Scan for the cell matching the given text and deliver its (x, y) coordinate at center. 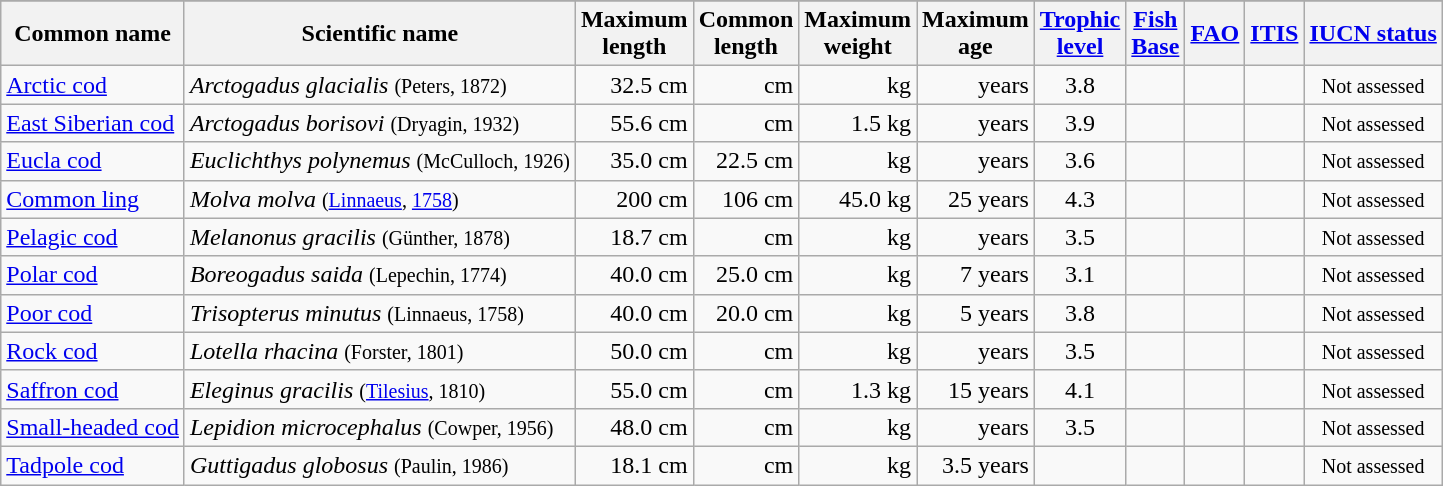
Maximumweight (858, 34)
Rock cod (93, 351)
Arctogadus glacialis (Peters, 1872) (380, 85)
Scientific name (380, 34)
Boreogadus saida (Lepechin, 1774) (380, 275)
FAO (1215, 34)
Poor cod (93, 313)
4.3 (1080, 199)
3.5 years (976, 465)
35.0 cm (634, 161)
25 years (976, 199)
Arctic cod (93, 85)
Lepidion microcephalus (Cowper, 1956) (380, 427)
15 years (976, 389)
Maximumlength (634, 34)
East Siberian cod (93, 123)
18.7 cm (634, 237)
3.1 (1080, 275)
Guttigadus globosus (Paulin, 1986) (380, 465)
Common ling (93, 199)
Maximumage (976, 34)
5 years (976, 313)
Molva molva (Linnaeus, 1758) (380, 199)
Melanonus gracilis (Günther, 1878) (380, 237)
IUCN status (1373, 34)
Eleginus gracilis (Tilesius, 1810) (380, 389)
Common name (93, 34)
25.0 cm (746, 275)
50.0 cm (634, 351)
ITIS (1274, 34)
7 years (976, 275)
Saffron cod (93, 389)
Trisopterus minutus (Linnaeus, 1758) (380, 313)
Pelagic cod (93, 237)
3.9 (1080, 123)
55.0 cm (634, 389)
200 cm (634, 199)
Polar cod (93, 275)
Commonlength (746, 34)
Euclichthys polynemus (McCulloch, 1926) (380, 161)
1.5 kg (858, 123)
3.6 (1080, 161)
FishBase (1156, 34)
Small-headed cod (93, 427)
1.3 kg (858, 389)
48.0 cm (634, 427)
20.0 cm (746, 313)
45.0 kg (858, 199)
55.6 cm (634, 123)
106 cm (746, 199)
4.1 (1080, 389)
Trophiclevel (1080, 34)
Arctogadus borisovi (Dryagin, 1932) (380, 123)
18.1 cm (634, 465)
Tadpole cod (93, 465)
Lotella rhacina (Forster, 1801) (380, 351)
22.5 cm (746, 161)
32.5 cm (634, 85)
Eucla cod (93, 161)
